Return [x, y] of the center of cell containing provided text 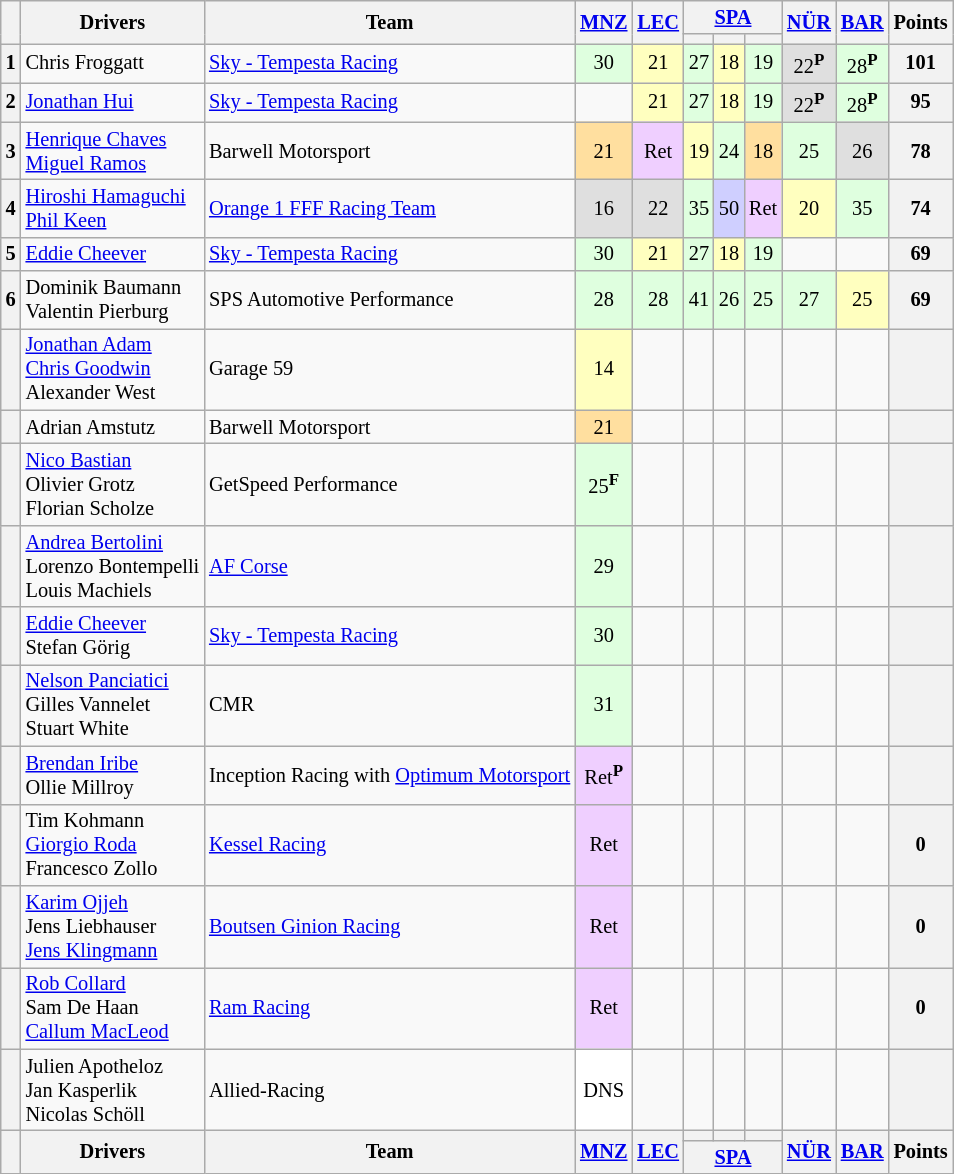
Kessel Racing [390, 845]
Andrea Bertolini Lorenzo Bontempelli Louis Machiels [113, 566]
29 [604, 566]
Chris Froggatt [113, 64]
4 [11, 208]
2 [11, 102]
CMR [390, 705]
Ram Racing [390, 1008]
Allied-Racing [390, 1090]
5 [11, 254]
95 [921, 102]
Adrian Amstutz [113, 427]
16 [604, 208]
RetP [604, 775]
Dominik Baumann Valentin Pierburg [113, 300]
Inception Racing with Optimum Motorsport [390, 775]
DNS [604, 1090]
78 [921, 151]
25F [604, 485]
Eddie Cheever [113, 254]
Nelson Panciatici Gilles Vannelet Stuart White [113, 705]
AF Corse [390, 566]
Julien Apotheloz Jan Kasperlik Nicolas Schöll [113, 1090]
Brendan Iribe Ollie Millroy [113, 775]
41 [699, 300]
Eddie Cheever Stefan Görig [113, 636]
14 [604, 369]
3 [11, 151]
Henrique Chaves Miguel Ramos [113, 151]
Hiroshi Hamaguchi Phil Keen [113, 208]
20 [809, 208]
GetSpeed Performance [390, 485]
Jonathan Adam Chris Goodwin Alexander West [113, 369]
Boutsen Ginion Racing [390, 926]
Garage 59 [390, 369]
Karim Ojjeh Jens Liebhauser Jens Klingmann [113, 926]
1 [11, 64]
31 [604, 705]
Nico Bastian Olivier Grotz Florian Scholze [113, 485]
22 [658, 208]
Rob Collard Sam De Haan Callum MacLeod [113, 1008]
Orange 1 FFF Racing Team [390, 208]
101 [921, 64]
Jonathan Hui [113, 102]
6 [11, 300]
24 [729, 151]
SPS Automotive Performance [390, 300]
74 [921, 208]
Tim Kohmann Giorgio Roda Francesco Zollo [113, 845]
50 [729, 208]
